From the cell containing the given text, extract its center point as (X, Y) coordinate. 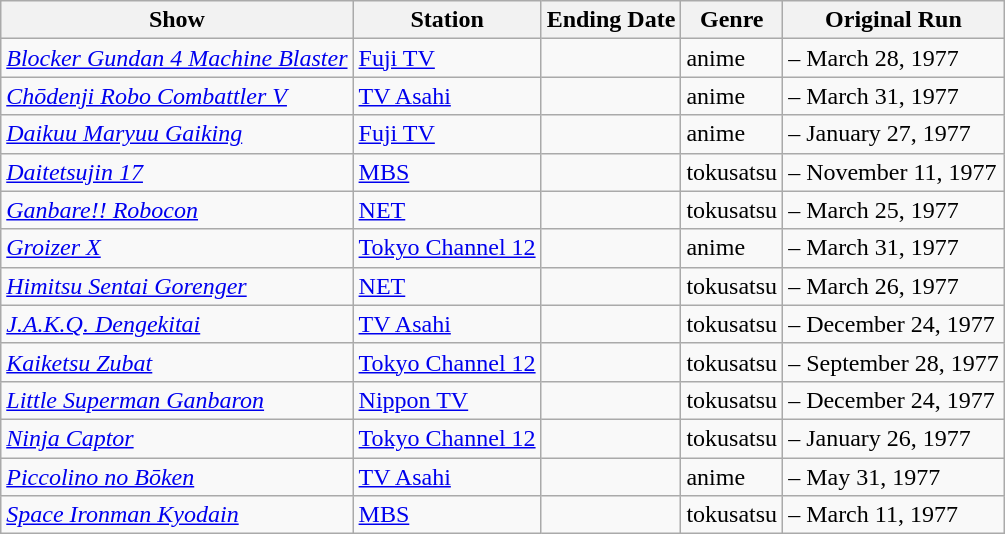
– September 28, 1977 (894, 362)
Original Run (894, 20)
Nippon TV (447, 400)
Ganbare!! Robocon (177, 210)
Space Ironman Kyodain (177, 515)
Show (177, 20)
– November 11, 1977 (894, 172)
– March 25, 1977 (894, 210)
– March 28, 1977 (894, 58)
Piccolino no Bōken (177, 477)
Groizer X (177, 248)
Blocker Gundan 4 Machine Blaster (177, 58)
Himitsu Sentai Gorenger (177, 286)
Daikuu Maryuu Gaiking (177, 134)
Genre (732, 20)
– March 11, 1977 (894, 515)
Kaiketsu Zubat (177, 362)
– March 26, 1977 (894, 286)
Chōdenji Robo Combattler V (177, 96)
Daitetsujin 17 (177, 172)
J.A.K.Q. Dengekitai (177, 324)
Station (447, 20)
Ending Date (611, 20)
– May 31, 1977 (894, 477)
Ninja Captor (177, 438)
– January 27, 1977 (894, 134)
Little Superman Ganbaron (177, 400)
– January 26, 1977 (894, 438)
